Extract the [x, y] coordinate from the center of the cell holding the provided text.  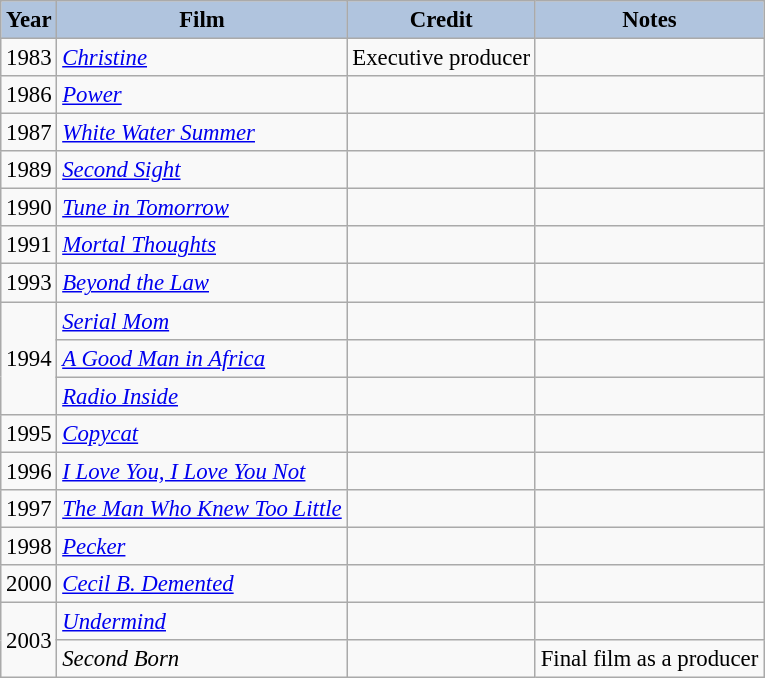
1990 [29, 208]
Radio Inside [202, 396]
1987 [29, 133]
1983 [29, 58]
1997 [29, 509]
Pecker [202, 546]
Serial Mom [202, 321]
Undermind [202, 621]
Executive producer [441, 58]
1998 [29, 546]
Mortal Thoughts [202, 245]
Tune in Tomorrow [202, 208]
1996 [29, 471]
1986 [29, 95]
1991 [29, 245]
I Love You, I Love You Not [202, 471]
Credit [441, 20]
Second Sight [202, 170]
Film [202, 20]
1993 [29, 283]
The Man Who Knew Too Little [202, 509]
White Water Summer [202, 133]
Power [202, 95]
Cecil B. Demented [202, 584]
Final film as a producer [649, 659]
A Good Man in Africa [202, 358]
Notes [649, 20]
Christine [202, 58]
2003 [29, 640]
Second Born [202, 659]
1994 [29, 358]
1989 [29, 170]
Copycat [202, 433]
1995 [29, 433]
Year [29, 20]
Beyond the Law [202, 283]
2000 [29, 584]
